Scan for the cell matching the given text and deliver its (x, y) coordinate at center. 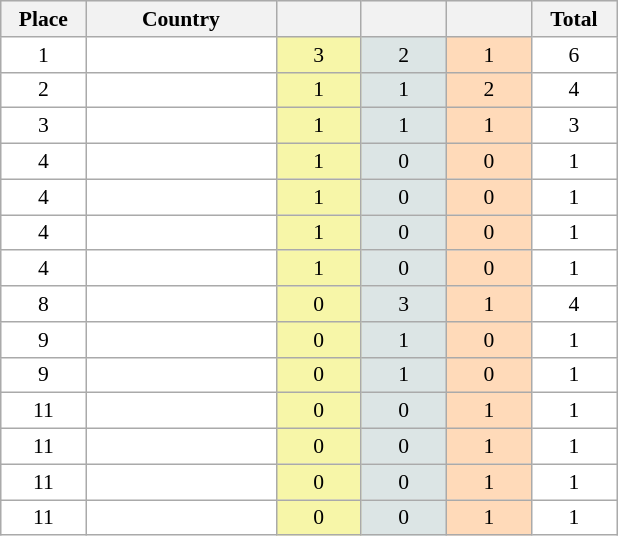
Country (181, 19)
Place (44, 19)
6 (574, 55)
Total (574, 19)
8 (44, 304)
